Capture the cell that displays the provided text and extract its [X, Y] central coordinate. 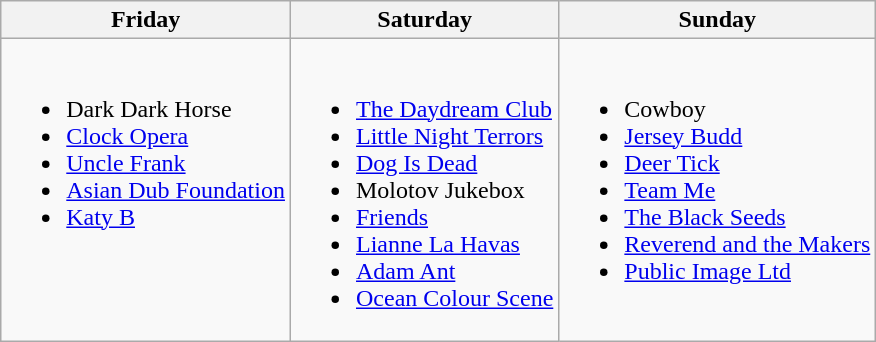
Saturday [424, 20]
The Daydream ClubLittle Night TerrorsDog Is DeadMolotov JukeboxFriendsLianne La HavasAdam AntOcean Colour Scene [424, 190]
Friday [146, 20]
Dark Dark HorseClock OperaUncle FrankAsian Dub FoundationKaty B [146, 190]
CowboyJersey BuddDeer TickTeam MeThe Black SeedsReverend and the MakersPublic Image Ltd [718, 190]
Sunday [718, 20]
